Pinpoint the cell where the given text exists, returning its [x, y] midpoint coordinate. 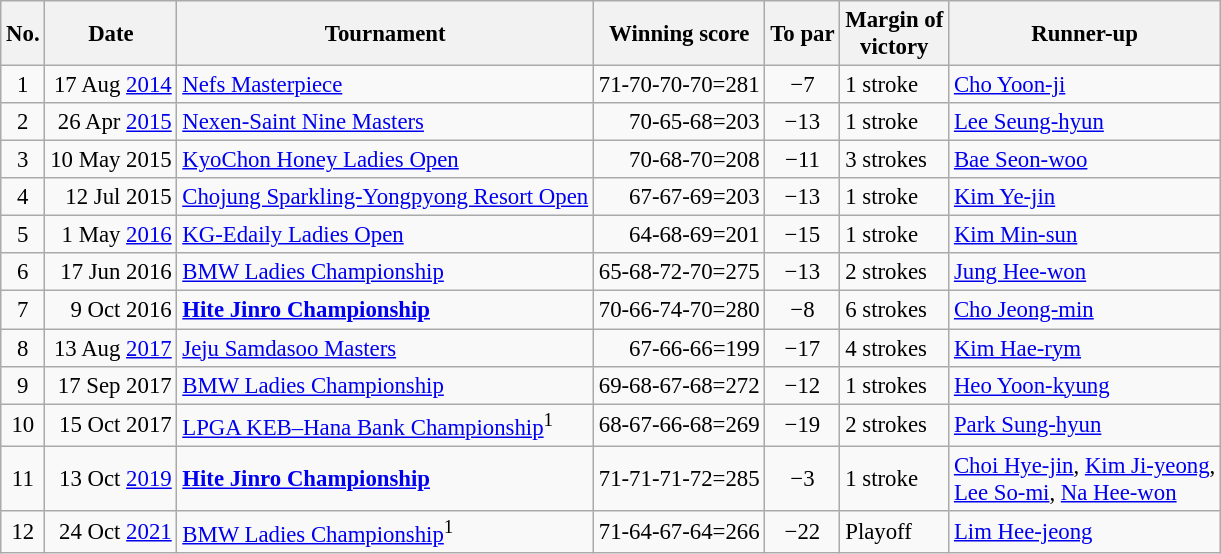
Tournament [385, 34]
9 Oct 2016 [111, 310]
Choi Hye-jin, Kim Ji-yeong, Lee So-mi, Na Hee-won [1085, 478]
2 [23, 122]
Nefs Masterpiece [385, 85]
10 May 2015 [111, 160]
70-66-74-70=280 [679, 310]
15 Oct 2017 [111, 425]
1 strokes [894, 385]
Bae Seon-woo [1085, 160]
70-65-68=203 [679, 122]
6 strokes [894, 310]
−17 [802, 348]
Jeju Samdasoo Masters [385, 348]
13 Oct 2019 [111, 478]
11 [23, 478]
17 Aug 2014 [111, 85]
Lee Seung-hyun [1085, 122]
Kim Min-sun [1085, 235]
68-67-66-68=269 [679, 425]
17 Sep 2017 [111, 385]
9 [23, 385]
Heo Yoon-kyung [1085, 385]
−11 [802, 160]
10 [23, 425]
71-70-70-70=281 [679, 85]
−22 [802, 532]
64-68-69=201 [679, 235]
6 [23, 273]
−12 [802, 385]
4 strokes [894, 348]
Park Sung-hyun [1085, 425]
5 [23, 235]
12 [23, 532]
3 strokes [894, 160]
67-66-66=199 [679, 348]
26 Apr 2015 [111, 122]
−15 [802, 235]
1 [23, 85]
8 [23, 348]
4 [23, 197]
12 Jul 2015 [111, 197]
BMW Ladies Championship1 [385, 532]
70-68-70=208 [679, 160]
Kim Ye-jin [1085, 197]
Margin ofvictory [894, 34]
Nexen-Saint Nine Masters [385, 122]
LPGA KEB–Hana Bank Championship1 [385, 425]
69-68-67-68=272 [679, 385]
Date [111, 34]
65-68-72-70=275 [679, 273]
Cho Jeong-min [1085, 310]
17 Jun 2016 [111, 273]
Chojung Sparkling-Yongpyong Resort Open [385, 197]
Lim Hee-jeong [1085, 532]
Winning score [679, 34]
3 [23, 160]
−3 [802, 478]
24 Oct 2021 [111, 532]
7 [23, 310]
KyoChon Honey Ladies Open [385, 160]
Jung Hee-won [1085, 273]
1 May 2016 [111, 235]
Kim Hae-rym [1085, 348]
71-64-67-64=266 [679, 532]
To par [802, 34]
−19 [802, 425]
67-67-69=203 [679, 197]
Cho Yoon-ji [1085, 85]
No. [23, 34]
13 Aug 2017 [111, 348]
−7 [802, 85]
−8 [802, 310]
Runner-up [1085, 34]
Playoff [894, 532]
71-71-71-72=285 [679, 478]
KG-Edaily Ladies Open [385, 235]
